Extract the (x, y) coordinate from the center of the cell holding the provided text.  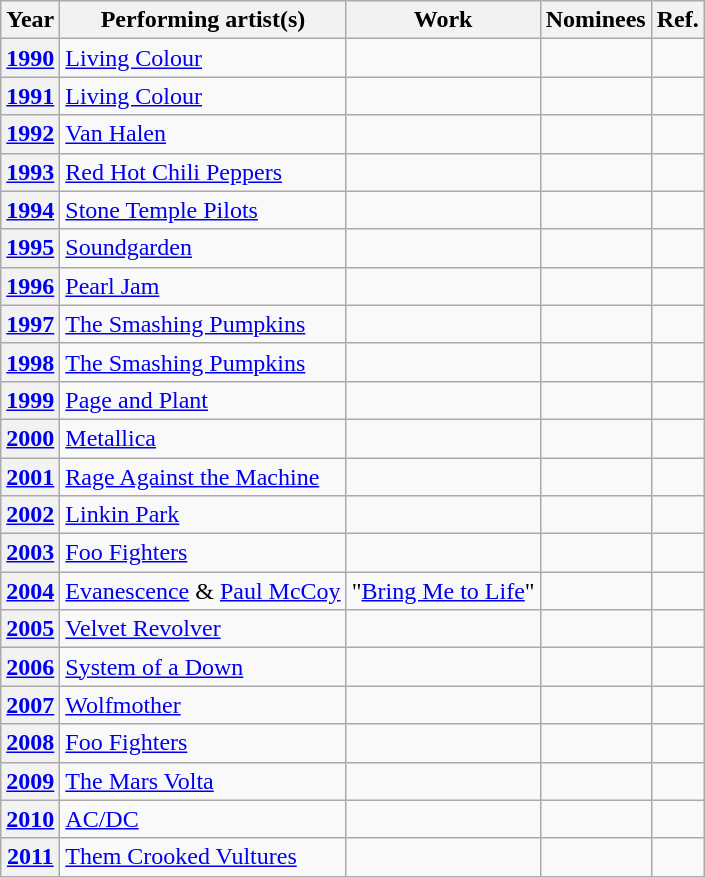
1993 (30, 172)
Van Halen (203, 134)
2001 (30, 477)
Work (443, 20)
1997 (30, 324)
Evanescence & Paul McCoy (203, 591)
Page and Plant (203, 400)
Soundgarden (203, 248)
2002 (30, 515)
Red Hot Chili Peppers (203, 172)
1994 (30, 210)
2003 (30, 553)
"Bring Me to Life" (443, 591)
1990 (30, 58)
Stone Temple Pilots (203, 210)
1991 (30, 96)
Velvet Revolver (203, 629)
2007 (30, 705)
Year (30, 20)
2008 (30, 743)
Ref. (678, 20)
The Mars Volta (203, 781)
1996 (30, 286)
Metallica (203, 438)
Pearl Jam (203, 286)
Linkin Park (203, 515)
1995 (30, 248)
2004 (30, 591)
1992 (30, 134)
2011 (30, 857)
Nominees (596, 20)
2009 (30, 781)
1998 (30, 362)
Rage Against the Machine (203, 477)
2005 (30, 629)
2010 (30, 819)
System of a Down (203, 667)
Them Crooked Vultures (203, 857)
AC/DC (203, 819)
2000 (30, 438)
Wolfmother (203, 705)
1999 (30, 400)
Performing artist(s) (203, 20)
2006 (30, 667)
